Scan for the cell matching the given text and deliver its [x, y] coordinate at center. 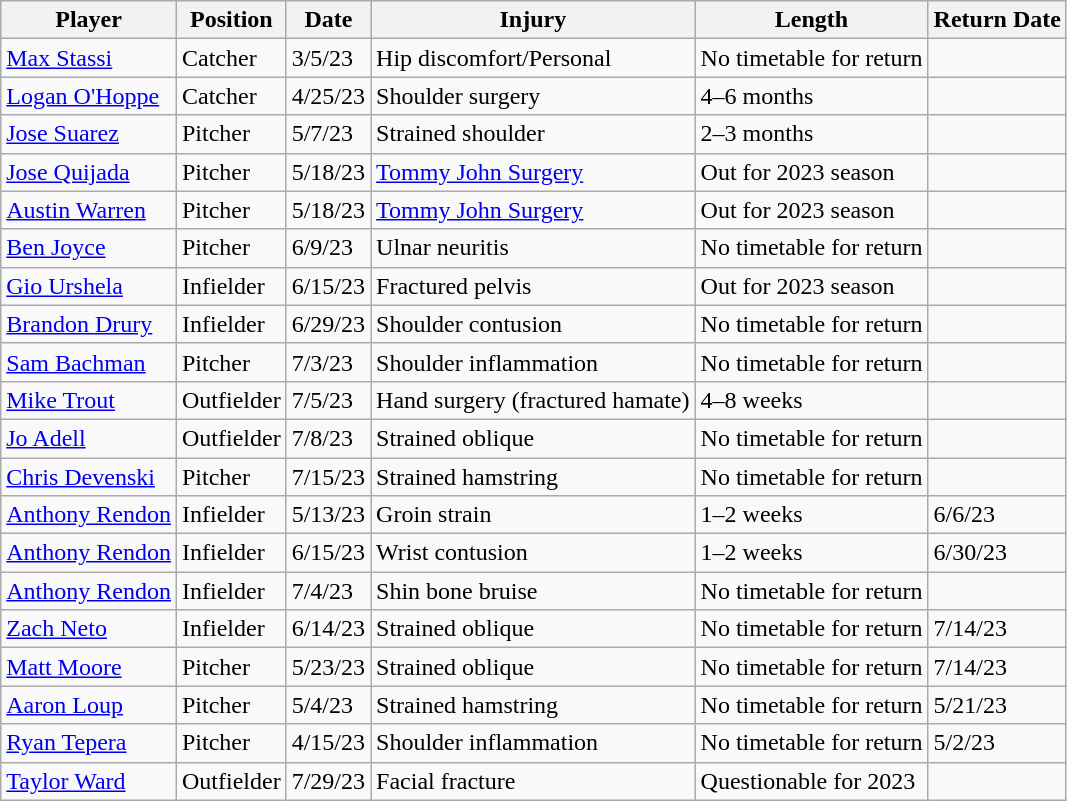
5/7/23 [328, 134]
7/15/23 [328, 477]
7/3/23 [328, 362]
6/29/23 [328, 324]
Mike Trout [89, 400]
Player [89, 20]
Aaron Loup [89, 705]
Ben Joyce [89, 248]
4/15/23 [328, 743]
Questionable for 2023 [812, 781]
Shoulder contusion [533, 324]
Gio Urshela [89, 286]
Shoulder surgery [533, 96]
Position [231, 20]
7/4/23 [328, 591]
6/14/23 [328, 629]
5/2/23 [997, 743]
5/4/23 [328, 705]
Facial fracture [533, 781]
Ulnar neuritis [533, 248]
Sam Bachman [89, 362]
4–6 months [812, 96]
Jose Suarez [89, 134]
6/30/23 [997, 553]
Austin Warren [89, 210]
Hand surgery (fractured hamate) [533, 400]
Strained shoulder [533, 134]
Shin bone bruise [533, 591]
5/13/23 [328, 515]
Max Stassi [89, 58]
6/6/23 [997, 515]
7/5/23 [328, 400]
3/5/23 [328, 58]
Ryan Tepera [89, 743]
Brandon Drury [89, 324]
Matt Moore [89, 667]
Injury [533, 20]
Chris Devenski [89, 477]
Logan O'Hoppe [89, 96]
Date [328, 20]
Hip discomfort/Personal [533, 58]
Zach Neto [89, 629]
5/21/23 [997, 705]
Wrist contusion [533, 553]
Jose Quijada [89, 172]
7/29/23 [328, 781]
6/9/23 [328, 248]
4–8 weeks [812, 400]
Jo Adell [89, 438]
Taylor Ward [89, 781]
Groin strain [533, 515]
Fractured pelvis [533, 286]
Return Date [997, 20]
7/8/23 [328, 438]
Length [812, 20]
5/23/23 [328, 667]
4/25/23 [328, 96]
2–3 months [812, 134]
